Provide the [X, Y] coordinate of the cell's center where the given text is located.  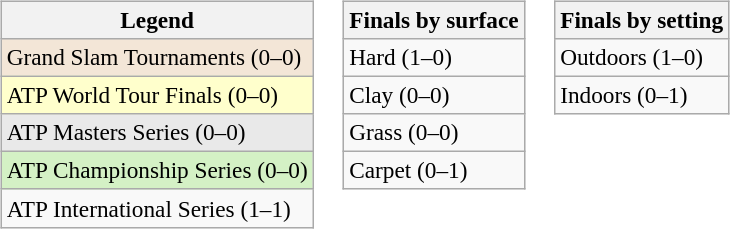
Carpet (0–1) [434, 171]
ATP Championship Series (0–0) [157, 171]
Grand Slam Tournaments (0–0) [157, 57]
ATP World Tour Finals (0–0) [157, 95]
ATP International Series (1–1) [157, 208]
Indoors (0–1) [642, 95]
Hard (1–0) [434, 57]
Clay (0–0) [434, 95]
Outdoors (1–0) [642, 57]
Finals by surface [434, 20]
Grass (0–0) [434, 133]
ATP Masters Series (0–0) [157, 133]
Finals by setting [642, 20]
Legend [157, 20]
